Provide the [X, Y] coordinate of the cell's center where the given text is located.  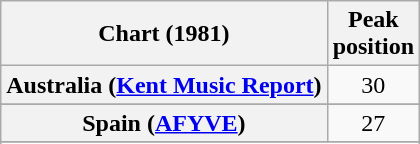
Chart (1981) [164, 34]
Peakposition [373, 34]
27 [373, 123]
Australia (Kent Music Report) [164, 85]
30 [373, 85]
Spain (AFYVE) [164, 123]
